Capture the cell that displays the provided text and extract its (X, Y) central coordinate. 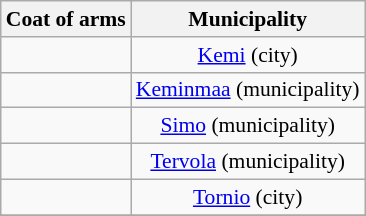
Kemi (city) (248, 55)
Tervola (municipality) (248, 162)
Keminmaa (municipality) (248, 90)
Coat of arms (66, 19)
Tornio (city) (248, 197)
Simo (municipality) (248, 126)
Municipality (248, 19)
